Output the (x, y) coordinate of the center of the cell containing the given text.  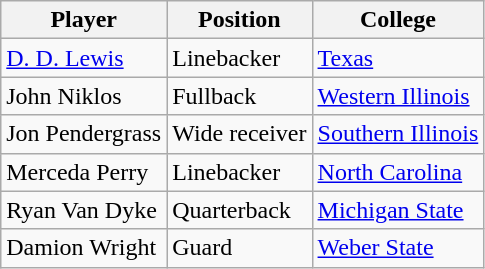
North Carolina (398, 172)
Merceda Perry (84, 172)
Position (240, 20)
John Niklos (84, 96)
Weber State (398, 248)
Damion Wright (84, 248)
Western Illinois (398, 96)
Player (84, 20)
Fullback (240, 96)
Ryan Van Dyke (84, 210)
Wide receiver (240, 134)
Texas (398, 58)
Michigan State (398, 210)
Quarterback (240, 210)
D. D. Lewis (84, 58)
Southern Illinois (398, 134)
College (398, 20)
Guard (240, 248)
Jon Pendergrass (84, 134)
